Pinpoint the cell where the given text exists, returning its [x, y] midpoint coordinate. 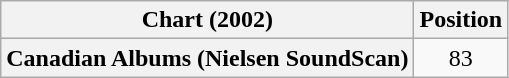
83 [461, 58]
Chart (2002) [208, 20]
Canadian Albums (Nielsen SoundScan) [208, 58]
Position [461, 20]
